Capture the cell that displays the provided text and extract its (x, y) central coordinate. 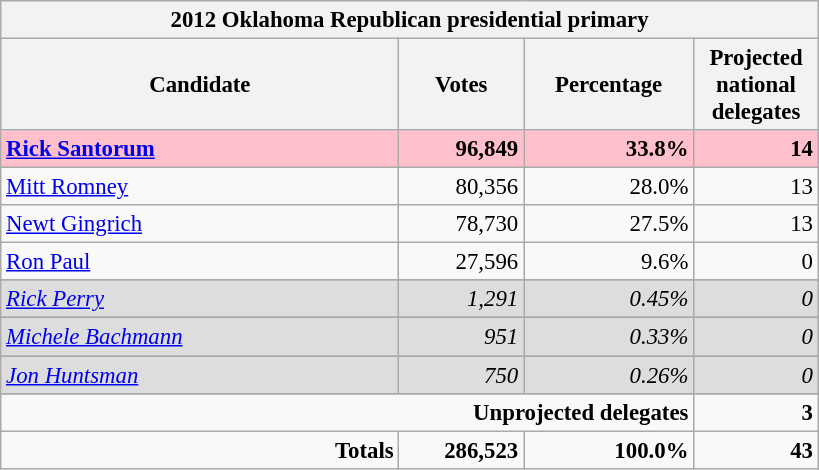
14 (756, 149)
Newt Gingrich (200, 224)
80,356 (462, 187)
1,291 (462, 299)
43 (756, 450)
951 (462, 337)
Michele Bachmann (200, 337)
96,849 (462, 149)
286,523 (462, 450)
0.33% (609, 337)
Candidate (200, 85)
78,730 (462, 224)
28.0% (609, 187)
3 (756, 412)
Votes (462, 85)
9.6% (609, 262)
Totals (200, 450)
Jon Huntsman (200, 375)
Rick Perry (200, 299)
Percentage (609, 85)
Projected national delegates (756, 85)
Mitt Romney (200, 187)
0.45% (609, 299)
33.8% (609, 149)
750 (462, 375)
2012 Oklahoma Republican presidential primary (410, 20)
Ron Paul (200, 262)
100.0% (609, 450)
27.5% (609, 224)
Unprojected delegates (348, 412)
27,596 (462, 262)
Rick Santorum (200, 149)
0.26% (609, 375)
